Capture the cell that displays the provided text and extract its [X, Y] central coordinate. 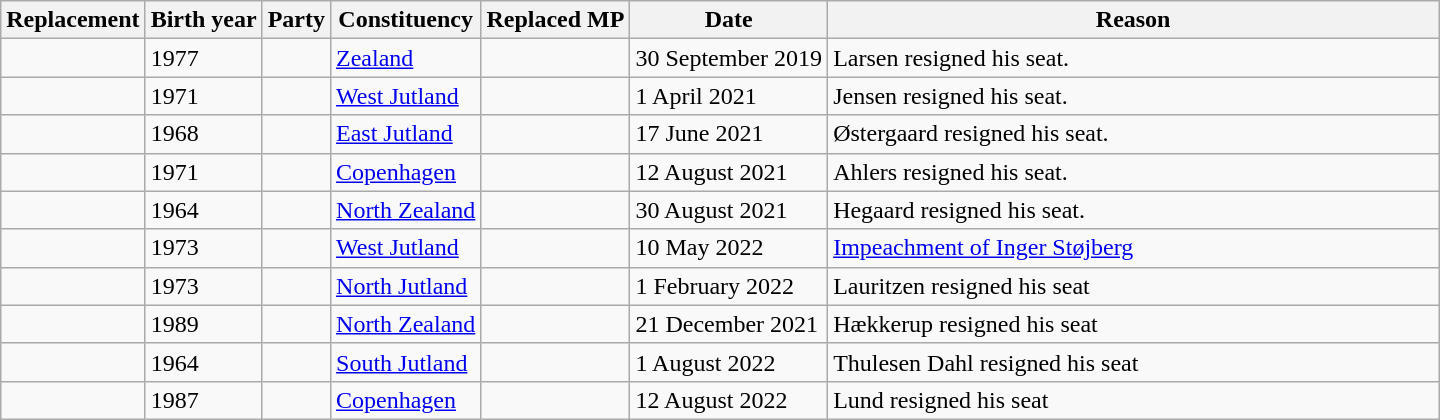
10 May 2022 [729, 248]
East Jutland [406, 134]
Jensen resigned his seat. [1134, 96]
Thulesen Dahl resigned his seat [1134, 362]
12 August 2022 [729, 400]
1977 [204, 58]
Party [296, 20]
Zealand [406, 58]
Replacement [73, 20]
17 June 2021 [729, 134]
Impeachment of Inger Støjberg [1134, 248]
Lauritzen resigned his seat [1134, 286]
Birth year [204, 20]
1968 [204, 134]
12 August 2021 [729, 172]
Date [729, 20]
1987 [204, 400]
Replaced MP [556, 20]
30 September 2019 [729, 58]
Hækkerup resigned his seat [1134, 324]
1989 [204, 324]
South Jutland [406, 362]
1 February 2022 [729, 286]
30 August 2021 [729, 210]
Lund resigned his seat [1134, 400]
21 December 2021 [729, 324]
North Jutland [406, 286]
1 August 2022 [729, 362]
Reason [1134, 20]
Constituency [406, 20]
Hegaard resigned his seat. [1134, 210]
Larsen resigned his seat. [1134, 58]
Ahlers resigned his seat. [1134, 172]
1 April 2021 [729, 96]
Østergaard resigned his seat. [1134, 134]
